Extract the (x, y) coordinate from the center of the cell holding the provided text.  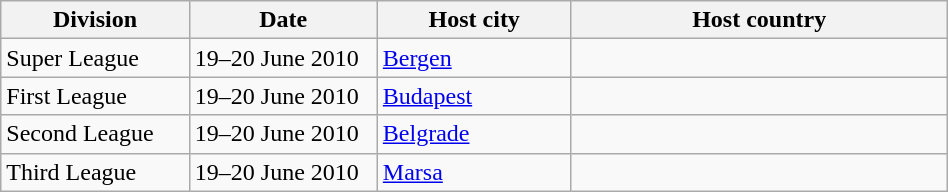
First League (96, 96)
Division (96, 20)
Third League (96, 172)
Bergen (474, 58)
Super League (96, 58)
Belgrade (474, 134)
Host city (474, 20)
Second League (96, 134)
Marsa (474, 172)
Host country (759, 20)
Date (283, 20)
Budapest (474, 96)
